Provide the (x, y) coordinate of the cell's center where the given text is located.  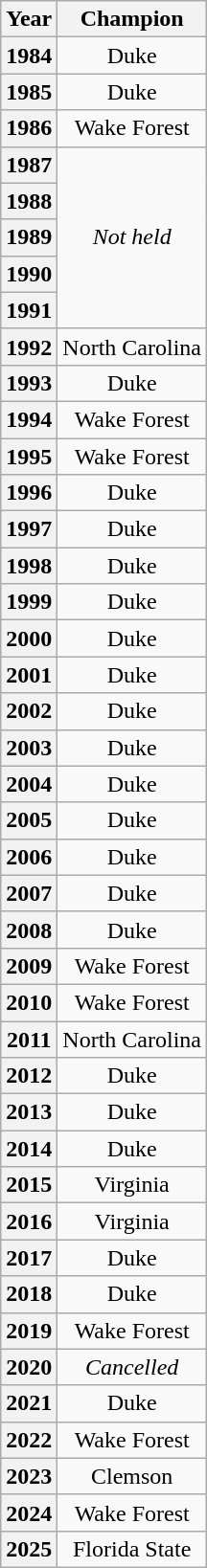
Year (29, 19)
2010 (29, 1002)
2007 (29, 893)
Cancelled (132, 1367)
2011 (29, 1039)
2019 (29, 1331)
1991 (29, 310)
2020 (29, 1367)
1985 (29, 92)
2008 (29, 930)
1984 (29, 56)
2014 (29, 1149)
1999 (29, 602)
1997 (29, 529)
Clemson (132, 1476)
Not held (132, 237)
1987 (29, 165)
1992 (29, 347)
2021 (29, 1403)
2009 (29, 966)
2000 (29, 638)
Champion (132, 19)
2006 (29, 857)
1994 (29, 419)
2012 (29, 1076)
2023 (29, 1476)
1989 (29, 237)
2015 (29, 1185)
2025 (29, 1549)
2003 (29, 748)
2017 (29, 1258)
2013 (29, 1112)
2022 (29, 1440)
1996 (29, 493)
1988 (29, 201)
1995 (29, 457)
2004 (29, 784)
2016 (29, 1221)
1993 (29, 383)
2001 (29, 675)
2024 (29, 1512)
2005 (29, 820)
1990 (29, 274)
2002 (29, 711)
1986 (29, 128)
Florida State (132, 1549)
2018 (29, 1294)
1998 (29, 566)
